Scan for the cell matching the given text and deliver its (X, Y) coordinate at center. 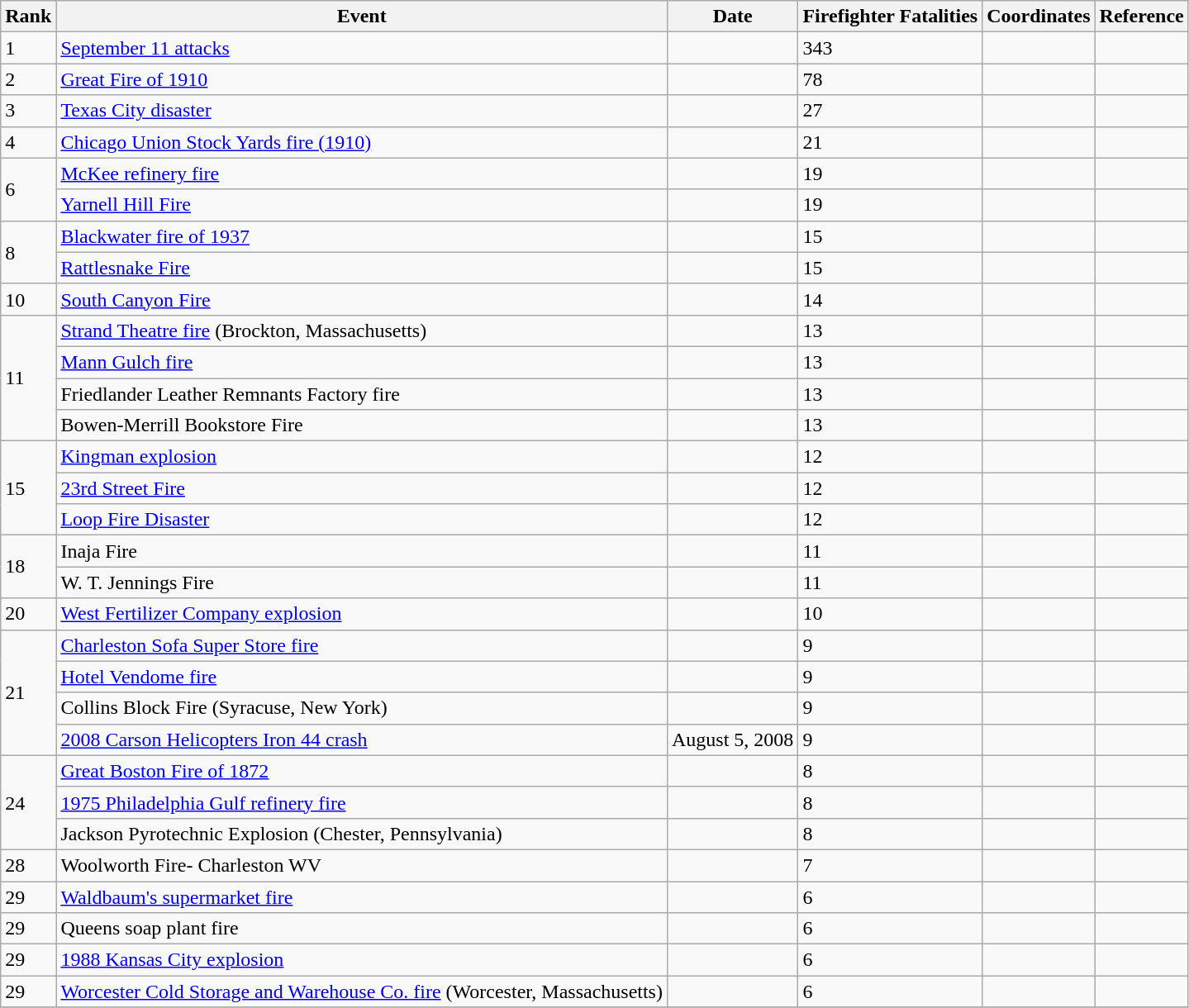
South Canyon Fire (362, 299)
24 (28, 802)
Strand Theatre fire (Brockton, Massachusetts) (362, 330)
Bowen-Merrill Bookstore Fire (362, 426)
23rd Street Fire (362, 488)
Friedlander Leather Remnants Factory fire (362, 394)
W. T. Jennings Fire (362, 582)
Great Boston Fire of 1872 (362, 771)
Firefighter Fatalities (891, 17)
McKee refinery fire (362, 174)
Waldbaum's supermarket fire (362, 896)
4 (28, 142)
Texas City disaster (362, 111)
September 11 attacks (362, 48)
1 (28, 48)
3 (28, 111)
343 (891, 48)
August 5, 2008 (732, 739)
2008 Carson Helicopters Iron 44 crash (362, 739)
Chicago Union Stock Yards fire (1910) (362, 142)
Hotel Vendome fire (362, 677)
1975 Philadelphia Gulf refinery fire (362, 802)
14 (891, 299)
Collins Block Fire (Syracuse, New York) (362, 708)
7 (891, 865)
Event (362, 17)
Worcester Cold Storage and Warehouse Co. fire (Worcester, Massachusetts) (362, 991)
18 (28, 567)
Reference (1142, 17)
Charleston Sofa Super Store fire (362, 645)
28 (28, 865)
Woolworth Fire- Charleston WV (362, 865)
Coordinates (1039, 17)
Mann Gulch fire (362, 362)
Date (732, 17)
20 (28, 614)
Kingman explosion (362, 457)
27 (891, 111)
Great Fire of 1910 (362, 79)
2 (28, 79)
Rank (28, 17)
Blackwater fire of 1937 (362, 236)
West Fertilizer Company explosion (362, 614)
78 (891, 79)
Yarnell Hill Fire (362, 205)
Loop Fire Disaster (362, 520)
Rattlesnake Fire (362, 268)
Inaja Fire (362, 551)
Jackson Pyrotechnic Explosion (Chester, Pennsylvania) (362, 834)
1988 Kansas City explosion (362, 960)
Queens soap plant fire (362, 929)
